Detect which cell encompasses the target text, then output its [x, y] center coordinate. 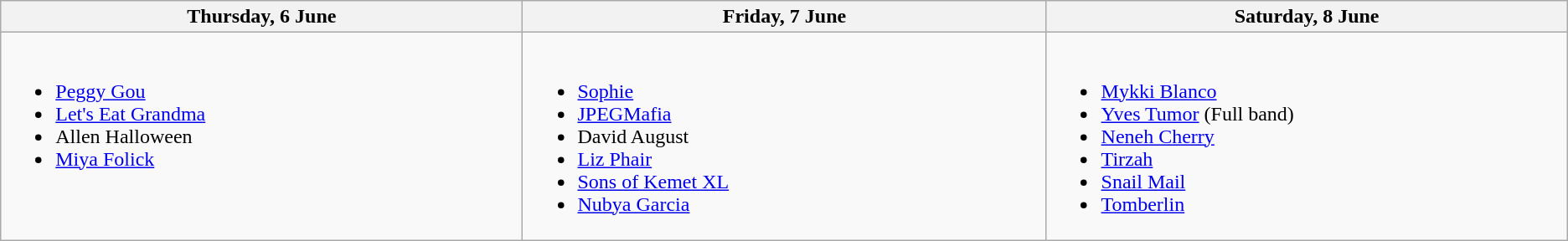
Thursday, 6 June [261, 17]
SophieJPEGMafiaDavid AugustLiz PhairSons of Kemet XLNubya Garcia [784, 136]
Peggy GouLet's Eat GrandmaAllen HalloweenMiya Folick [261, 136]
Friday, 7 June [784, 17]
Mykki BlancoYves Tumor (Full band)Neneh CherryTirzahSnail MailTomberlin [1307, 136]
Saturday, 8 June [1307, 17]
